Search for the cell housing the specified text and yield its [X, Y] center coordinate. 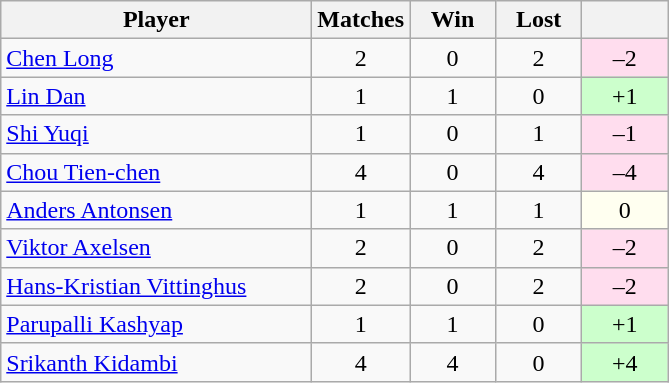
+4 [625, 362]
Lost [539, 20]
Shi Yuqi [156, 134]
–1 [625, 134]
Matches [361, 20]
Srikanth Kidambi [156, 362]
Hans-Kristian Vittinghus [156, 286]
Lin Dan [156, 96]
Viktor Axelsen [156, 248]
Player [156, 20]
Chou Tien-chen [156, 172]
Chen Long [156, 58]
–4 [625, 172]
Anders Antonsen [156, 210]
Win [453, 20]
Parupalli Kashyap [156, 324]
